Extract the [x, y] coordinate from the center of the cell holding the provided text.  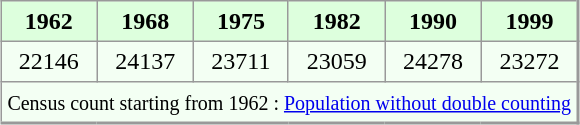
23711 [240, 61]
24278 [433, 61]
1990 [433, 21]
23272 [530, 61]
24137 [145, 61]
1999 [530, 21]
1962 [49, 21]
22146 [49, 61]
1968 [145, 21]
1975 [240, 21]
23059 [336, 61]
1982 [336, 21]
Census count starting from 1962 : Population without double counting [290, 102]
